Return [X, Y] of the center of cell containing provided text 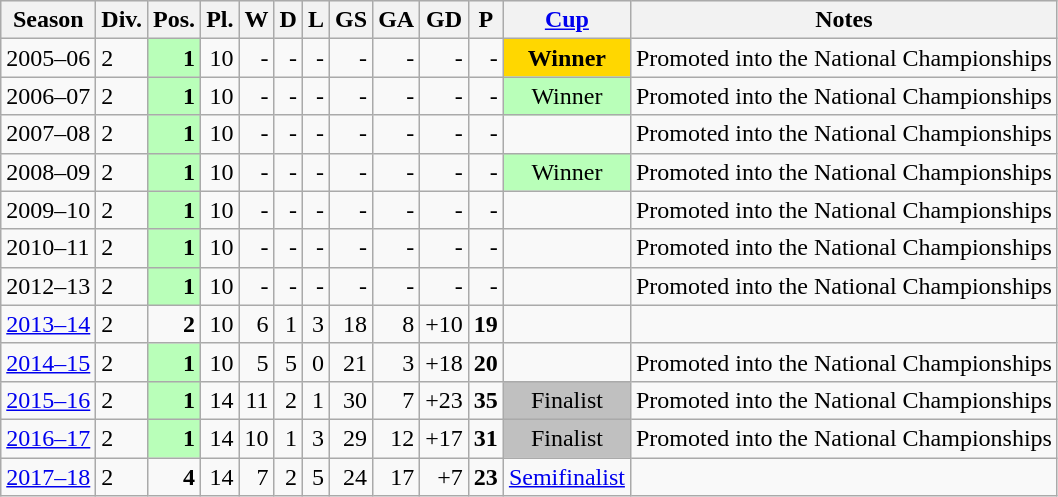
6 [256, 324]
2009–10 [48, 210]
+7 [444, 477]
D [288, 20]
Pos. [174, 20]
L [316, 20]
Notes [844, 20]
+17 [444, 438]
GD [444, 20]
2008–09 [48, 172]
P [486, 20]
2006–07 [48, 96]
GA [396, 20]
Season [48, 20]
31 [486, 438]
2005–06 [48, 58]
23 [486, 477]
+18 [444, 362]
20 [486, 362]
+10 [444, 324]
2010–11 [48, 248]
4 [174, 477]
2016–17 [48, 438]
Semifinalist [566, 477]
11 [256, 400]
19 [486, 324]
0 [316, 362]
2007–08 [48, 134]
17 [396, 477]
8 [396, 324]
+23 [444, 400]
12 [396, 438]
2012–13 [48, 286]
24 [352, 477]
2013–14 [48, 324]
2015–16 [48, 400]
35 [486, 400]
29 [352, 438]
Cup [566, 20]
Pl. [220, 20]
21 [352, 362]
2017–18 [48, 477]
Div. [122, 20]
18 [352, 324]
2014–15 [48, 362]
30 [352, 400]
GS [352, 20]
W [256, 20]
